Capture the cell that displays the provided text and extract its (X, Y) central coordinate. 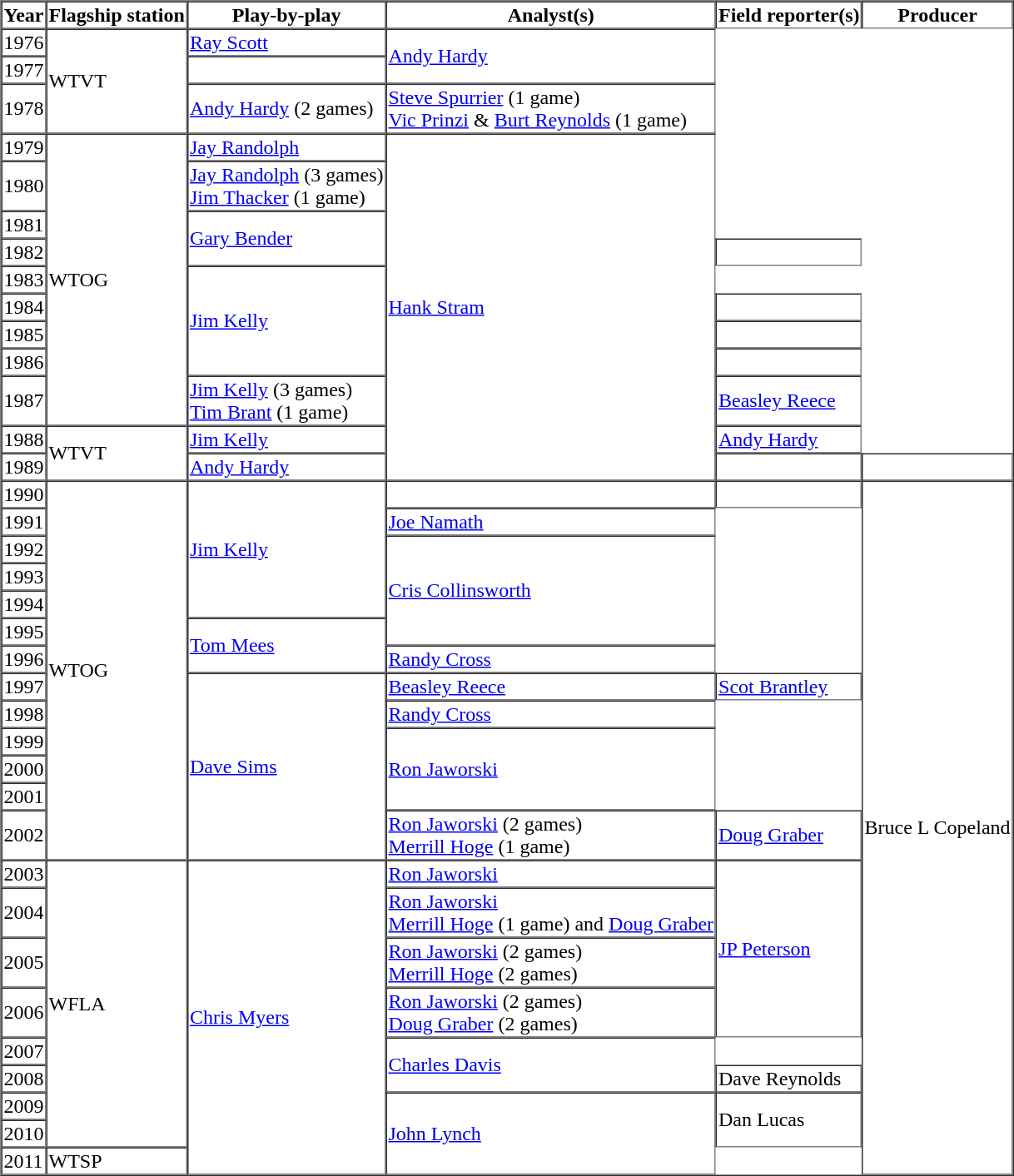
Year (24, 15)
2002 (24, 836)
Ron Jaworski Merrill Hoge (1 game) and Doug Graber (551, 912)
Tom Mees (286, 645)
Ray Scott (286, 42)
Chris Myers (286, 1018)
1994 (24, 604)
Hank Stram (551, 306)
JP Peterson (789, 949)
2010 (24, 1134)
1986 (24, 361)
Analyst(s) (551, 15)
Cris Collinsworth (551, 591)
Doug Graber (789, 836)
2009 (24, 1105)
Andy Hardy (2 games) (286, 108)
2006 (24, 1012)
Ron Jaworski (2 games) Doug Graber (2 games) (551, 1012)
2003 (24, 874)
1993 (24, 576)
1990 (24, 494)
1999 (24, 741)
1981 (24, 225)
1980 (24, 186)
Flagship station (117, 15)
2007 (24, 1050)
Field reporter(s) (789, 15)
1992 (24, 549)
1989 (24, 466)
1996 (24, 659)
1984 (24, 306)
2005 (24, 962)
1995 (24, 631)
1991 (24, 521)
WFLA (117, 1004)
1998 (24, 714)
Steve Spurrier (1 game)Vic Prinzi & Burt Reynolds (1 game) (551, 108)
Charles Davis (551, 1064)
2001 (24, 796)
1978 (24, 108)
1988 (24, 439)
WTSP (117, 1160)
Play-by-play (286, 15)
1985 (24, 335)
1983 (24, 280)
1987 (24, 401)
Jay Randolph (3 games) Jim Thacker (1 game) (286, 186)
Ron Jaworski (2 games) Merrill Hoge (2 games) (551, 962)
Dave Sims (286, 766)
1977 (24, 70)
Bruce L Copeland (937, 828)
Gary Bender (286, 239)
Dan Lucas (789, 1119)
1982 (24, 251)
Dave Reynolds (789, 1079)
1976 (24, 42)
Scot Brantley (789, 686)
2004 (24, 912)
2000 (24, 769)
Jay Randolph (286, 146)
1979 (24, 146)
Producer (937, 15)
Jim Kelly (3 games) Tim Brant (1 game) (286, 401)
2008 (24, 1079)
Ron Jaworski (2 games) Merrill Hoge (1 game) (551, 836)
John Lynch (551, 1134)
1997 (24, 686)
Joe Namath (551, 521)
2011 (24, 1160)
